For the text-containing cell, return its midpoint in [x, y] coordinate format. 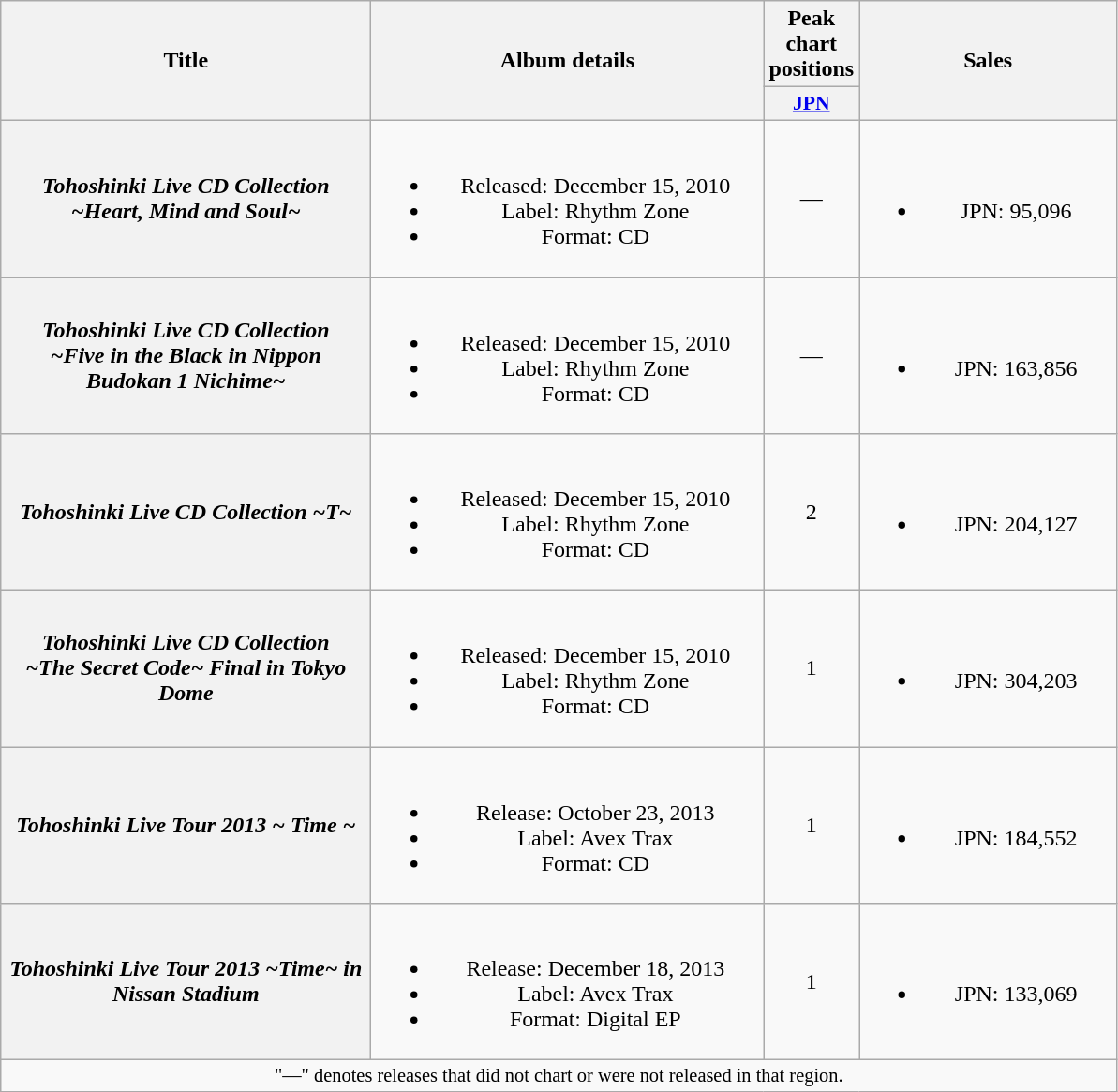
JPN: 163,856 [988, 356]
Peak chart positions [812, 44]
JPN: 184,552 [988, 825]
Sales [988, 61]
Tohoshinki Live CD Collection ~T~ [186, 512]
JPN: 204,127 [988, 512]
JPN: 304,203 [988, 669]
Title [186, 61]
"—" denotes releases that did not chart or were not released in that region. [559, 1076]
JPN: 133,069 [988, 982]
Tohoshinki Live Tour 2013 ~Time~ in Nissan Stadium [186, 982]
Album details [568, 61]
Tohoshinki Live CD Collection~Five in the Black in Nippon Budokan 1 Nichime~ [186, 356]
Release: October 23, 2013Label: Avex TraxFormat: CD [568, 825]
JPN: 95,096 [988, 199]
JPN [812, 104]
Tohoshinki Live Tour 2013 ~ Time ~ [186, 825]
Tohoshinki Live CD Collection~The Secret Code~ Final in Tokyo Dome [186, 669]
Release: December 18, 2013Label: Avex TraxFormat: Digital EP [568, 982]
Tohoshinki Live CD Collection~Heart, Mind and Soul~ [186, 199]
2 [812, 512]
